For the text-containing cell, return its midpoint in [X, Y] coordinate format. 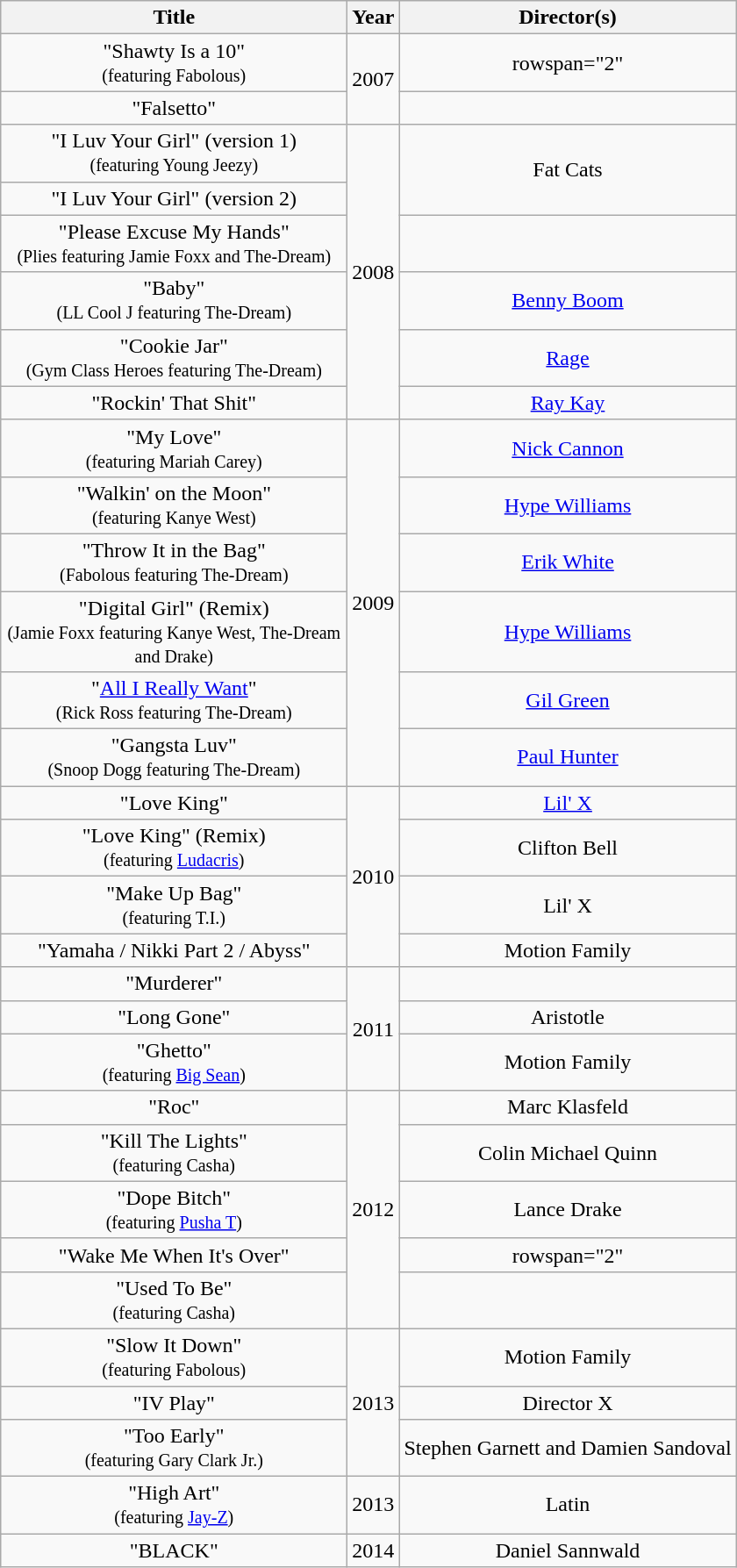
2010 [374, 877]
"Wake Me When It's Over" [174, 1255]
2011 [374, 1028]
"Dope Bitch" (featuring Pusha T) [174, 1209]
"Murderer" [174, 984]
Director(s) [568, 18]
Gil Green [568, 700]
2008 [374, 272]
"Baby"(LL Cool J featuring The-Dream) [174, 300]
"All I Really Want"(Rick Ross featuring The-Dream) [174, 700]
Stephen Garnett and Damien Sandoval [568, 1448]
Director X [568, 1403]
Fat Cats [568, 170]
Aristotle [568, 1017]
Ray Kay [568, 403]
"My Love"(featuring Mariah Carey) [174, 447]
2009 [374, 602]
"Gangsta Luv"(Snoop Dogg featuring The-Dream) [174, 758]
Erik White [568, 562]
Benny Boom [568, 300]
"I Luv Your Girl" (version 2) [174, 198]
Lance Drake [568, 1209]
"Long Gone" [174, 1017]
2012 [374, 1209]
"Shawty Is a 10"(featuring Fabolous) [174, 63]
"Cookie Jar"(Gym Class Heroes featuring The-Dream) [174, 358]
"Slow It Down"(featuring Fabolous) [174, 1357]
"Ghetto" (featuring Big Sean) [174, 1062]
"Yamaha / Nikki Part 2 / Abyss" [174, 950]
Daniel Sannwald [568, 1550]
"Love King" [174, 803]
"Rockin' That Shit" [174, 403]
"Please Excuse My Hands"(Plies featuring Jamie Foxx and The-Dream) [174, 244]
"Make Up Bag"(featuring T.I.) [174, 906]
Marc Klasfeld [568, 1107]
"IV Play" [174, 1403]
"High Art" (featuring Jay-Z) [174, 1506]
Latin [568, 1506]
"Love King" (Remix)(featuring Ludacris) [174, 848]
"Roc" [174, 1107]
"Too Early"(featuring Gary Clark Jr.) [174, 1448]
Title [174, 18]
"Throw It in the Bag"(Fabolous featuring The-Dream) [174, 562]
Colin Michael Quinn [568, 1153]
2014 [374, 1550]
Rage [568, 358]
"Used To Be"(featuring Casha) [174, 1300]
Year [374, 18]
"Walkin' on the Moon"(featuring Kanye West) [174, 505]
"Kill The Lights" (featuring Casha) [174, 1153]
"BLACK" [174, 1550]
Paul Hunter [568, 758]
Clifton Bell [568, 848]
"Digital Girl" (Remix)(Jamie Foxx featuring Kanye West, The-Dream and Drake) [174, 632]
"Falsetto" [174, 108]
"I Luv Your Girl" (version 1)(featuring Young Jeezy) [174, 153]
2007 [374, 79]
Nick Cannon [568, 447]
